Determine the (X, Y) coordinate at the center of the cell enclosing the given text.  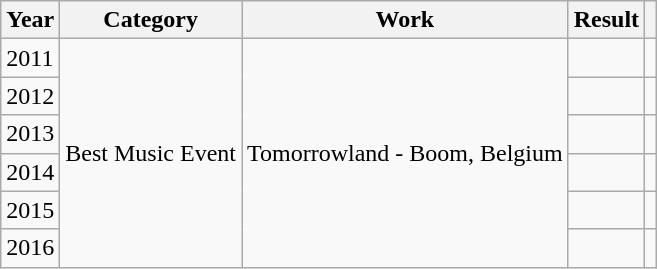
2011 (30, 58)
Year (30, 20)
Work (406, 20)
Best Music Event (151, 153)
2012 (30, 96)
2016 (30, 248)
2015 (30, 210)
Tomorrowland - Boom, Belgium (406, 153)
Category (151, 20)
2014 (30, 172)
2013 (30, 134)
Result (606, 20)
